From the cell containing the given text, extract its center point as [X, Y] coordinate. 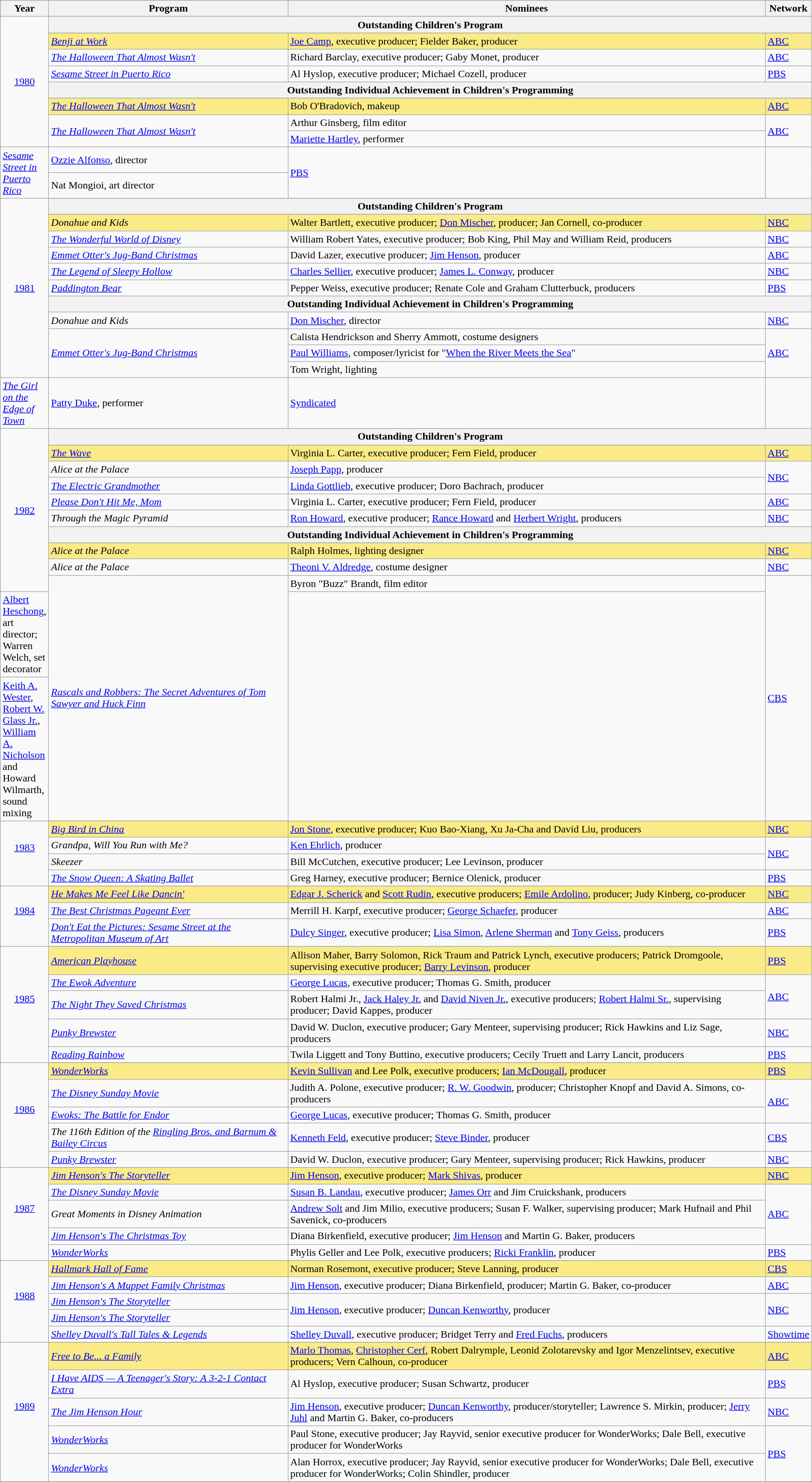
Mariette Hartley, performer [527, 139]
The Wave [168, 453]
The Legend of Sleepy Hollow [168, 272]
Theoni V. Aldredge, costume designer [527, 567]
Linda Gottlieb, executive producer; Doro Bachrach, producer [527, 485]
The Snow Queen: A Skating Ballet [168, 878]
Kevin Sullivan and Lee Polk, executive producers; Ian McDougall, producer [527, 1071]
Syndicated [527, 403]
Paddington Bear [168, 288]
Free to Be... a Family [168, 1356]
Susan B. Landau, executive producer; James Orr and Jim Cruickshank, producers [527, 1192]
Jim Henson, executive producer; Duncan Kenworthy, producer/storyteller; Lawrence S. Mirkin, producer; Jerry Juhl and Martin G. Baker, co-producers [527, 1412]
Twila Liggett and Tony Buttino, executive producers; Cecily Truett and Larry Lancit, producers [527, 1055]
Bill McCutchen, executive producer; Lee Levinson, producer [527, 862]
Showtime [788, 1334]
Ozzie Alfonso, director [168, 160]
Robert Halmi Jr., Jack Haley Jr. and David Niven Jr., executive producers; Robert Halmi Sr., supervising producer; David Kappes, producer [527, 1004]
Kenneth Feld, executive producer; Steve Binder, producer [527, 1137]
Ralph Holmes, lighting designer [527, 551]
Reading Rainbow [168, 1055]
Joseph Papp, producer [527, 469]
Program [168, 9]
Andrew Solt and Jim Milio, executive producers; Susan F. Walker, supervising producer; Mark Hufnail and Phil Savenick, co-producers [527, 1214]
1988 [25, 1301]
Rascals and Robbers: The Secret Adventures of Tom Sawyer and Huck Finn [168, 698]
Jim Henson's The Christmas Toy [168, 1236]
1984 [25, 916]
Bob O'Bradovich, makeup [527, 106]
1982 [25, 510]
Big Bird in China [168, 829]
Grandpa, Will You Run with Me? [168, 845]
Through the Magic Pyramid [168, 518]
1987 [25, 1214]
Phylis Geller and Lee Polk, executive producers; Ricki Franklin, producer [527, 1252]
Nat Mongioi, art director [168, 186]
Greg Harney, executive producer; Bernice Olenick, producer [527, 878]
1981 [25, 288]
Jim Henson, executive producer; Diana Birkenfield, producer; Martin G. Baker, co-producer [527, 1285]
David W. Duclon, executive producer; Gary Menteer, supervising producer; Rick Hawkins, producer [527, 1159]
Jim Henson, executive producer; Duncan Kenworthy, producer [527, 1309]
1986 [25, 1115]
Byron "Buzz" Brandt, film editor [527, 584]
Dulcy Singer, executive producer; Lisa Simon, Arlene Sherman and Tony Geiss, producers [527, 932]
Joe Camp, executive producer; Fielder Baker, producer [527, 41]
The Best Christmas Pageant Ever [168, 910]
Don't Eat the Pictures: Sesame Street at the Metropolitan Museum of Art [168, 932]
1980 [25, 82]
Diana Birkenfield, executive producer; Jim Henson and Martin G. Baker, producers [527, 1236]
Benji at Work [168, 41]
Albert Heschong, art director; Warren Welch, set decorator [25, 635]
The Wonderful World of Disney [168, 239]
Shelley Duvall, executive producer; Bridget Terry and Fred Fuchs, producers [527, 1334]
Al Hyslop, executive producer; Michael Cozell, producer [527, 74]
Skeezer [168, 862]
Year [25, 9]
He Makes Me Feel Like Dancin' [168, 894]
Judith A. Polone, executive producer; R. W. Goodwin, producer; Christopher Knopf and David A. Simons, co-producers [527, 1093]
I Have AIDS — A Teenager's Story: A 3-2-1 Contact Extra [168, 1384]
Richard Barclay, executive producer; Gaby Monet, producer [527, 57]
David W. Duclon, executive producer; Gary Menteer, supervising producer; Rick Hawkins and Liz Sage, producers [527, 1033]
The 116th Edition of the Ringling Bros. and Barnum & Bailey Circus [168, 1137]
Tom Wright, lighting [527, 369]
Please Don't Hit Me, Mom [168, 502]
Patty Duke, performer [168, 403]
Jim Henson, executive producer; Mark Shivas, producer [527, 1176]
Network [788, 9]
The Electric Grandmother [168, 485]
The Ewok Adventure [168, 982]
Ewoks: The Battle for Endor [168, 1115]
Arthur Ginsberg, film editor [527, 123]
Marlo Thomas, Christopher Cerf, Robert Dalrymple, Leonid Zolotarevsky and Igor Menzelintsev, executive producers; Vern Calhoun, co-producer [527, 1356]
Ron Howard, executive producer; Rance Howard and Herbert Wright, producers [527, 518]
Don Mischer, director [527, 320]
1983 [25, 853]
Walter Bartlett, executive producer; Don Mischer, producer; Jan Cornell, co-producer [527, 222]
Jim Henson's A Muppet Family Christmas [168, 1285]
American Playhouse [168, 961]
Norman Rosemont, executive producer; Steve Lanning, producer [527, 1269]
Jon Stone, executive producer; Kuo Bao-Xiang, Xu Ja-Cha and David Liu, producers [527, 829]
Shelley Duvall's Tall Tales & Legends [168, 1334]
Nominees [527, 9]
Keith A. Wester, Robert W. Glass Jr., William A. Nicholson and Howard Wilmarth, sound mixing [25, 749]
1989 [25, 1412]
David Lazer, executive producer; Jim Henson, producer [527, 255]
Al Hyslop, executive producer; Susan Schwartz, producer [527, 1384]
The Night They Saved Christmas [168, 1004]
The Girl on the Edge of Town [25, 403]
Paul Stone, executive producer; Jay Rayvid, senior executive producer for WonderWorks; Dale Bell, executive producer for WonderWorks [527, 1440]
Paul Williams, composer/lyricist for "When the River Meets the Sea" [527, 353]
Pepper Weiss, executive producer; Renate Cole and Graham Clutterbuck, producers [527, 288]
Great Moments in Disney Animation [168, 1214]
The Jim Henson Hour [168, 1412]
Merrill H. Karpf, executive producer; George Schaefer, producer [527, 910]
Ken Ehrlich, producer [527, 845]
1985 [25, 1004]
Charles Sellier, executive producer; James L. Conway, producer [527, 272]
Calista Hendrickson and Sherry Ammott, costume designers [527, 337]
Hallmark Hall of Fame [168, 1269]
Edgar J. Scherick and Scott Rudin, executive producers; Emile Ardolino, producer; Judy Kinberg, co-producer [527, 894]
William Robert Yates, executive producer; Bob King, Phil May and William Reid, producers [527, 239]
